Capture the cell that displays the provided text and extract its (X, Y) central coordinate. 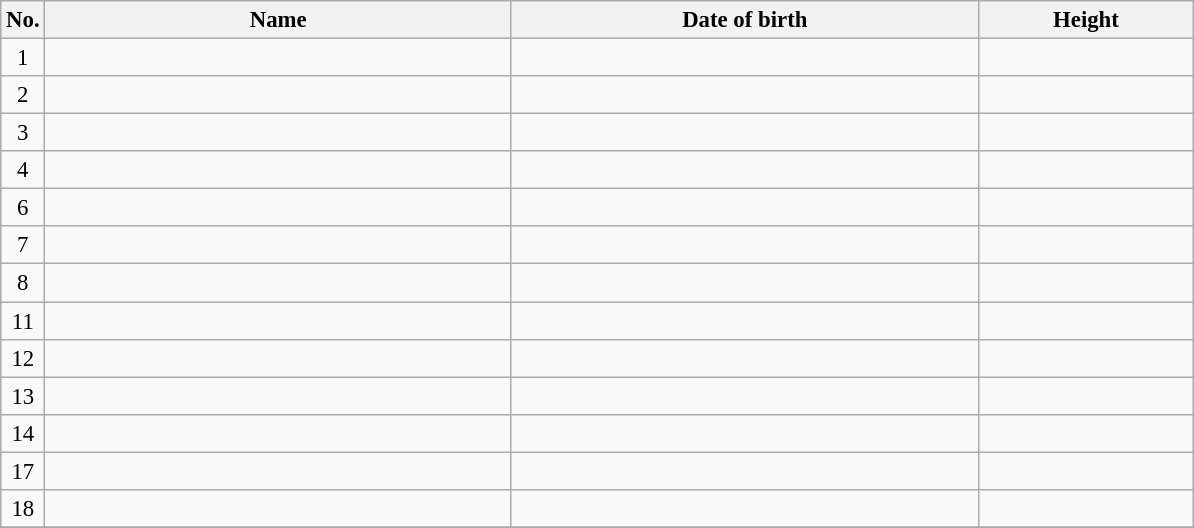
18 (23, 509)
17 (23, 471)
14 (23, 433)
Name (278, 20)
4 (23, 170)
Height (1086, 20)
2 (23, 95)
8 (23, 283)
3 (23, 133)
6 (23, 208)
1 (23, 58)
13 (23, 396)
11 (23, 321)
No. (23, 20)
Date of birth (744, 20)
12 (23, 358)
7 (23, 245)
